Detect which cell encompasses the target text, then output its (x, y) center coordinate. 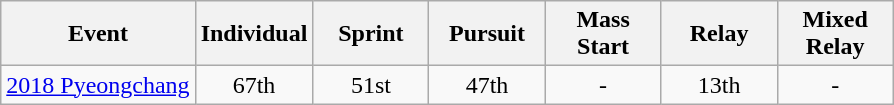
Mixed Relay (835, 34)
67th (254, 85)
51st (371, 85)
47th (487, 85)
Individual (254, 34)
Sprint (371, 34)
Relay (719, 34)
Mass Start (603, 34)
13th (719, 85)
2018 Pyeongchang (98, 85)
Event (98, 34)
Pursuit (487, 34)
